Provide the [x, y] coordinate of the cell's center where the given text is located.  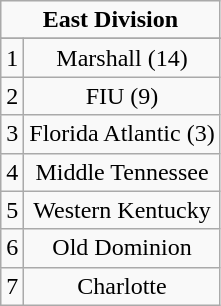
6 [12, 248]
FIU (9) [122, 96]
Middle Tennessee [122, 172]
Florida Atlantic (3) [122, 134]
2 [12, 96]
5 [12, 210]
7 [12, 286]
1 [12, 58]
Old Dominion [122, 248]
4 [12, 172]
3 [12, 134]
Western Kentucky [122, 210]
East Division [110, 20]
Charlotte [122, 286]
Marshall (14) [122, 58]
